Detect which cell encompasses the target text, then output its [X, Y] center coordinate. 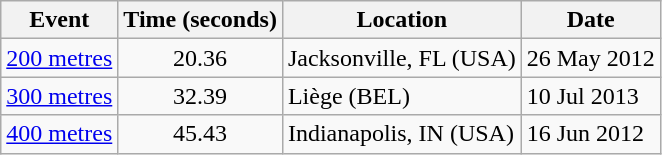
Liège (BEL) [402, 96]
26 May 2012 [590, 58]
Date [590, 20]
Jacksonville, FL (USA) [402, 58]
32.39 [200, 96]
20.36 [200, 58]
Indianapolis, IN (USA) [402, 134]
10 Jul 2013 [590, 96]
45.43 [200, 134]
Location [402, 20]
16 Jun 2012 [590, 134]
200 metres [60, 58]
400 metres [60, 134]
Time (seconds) [200, 20]
Event [60, 20]
300 metres [60, 96]
